Output the [X, Y] coordinate of the center of the cell containing the given text.  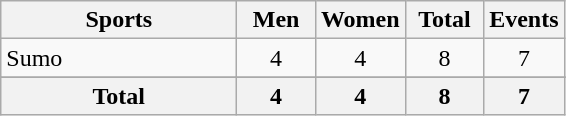
Events [524, 20]
Sumo [119, 58]
Men [276, 20]
Sports [119, 20]
Women [360, 20]
